Search for the cell housing the specified text and yield its [x, y] center coordinate. 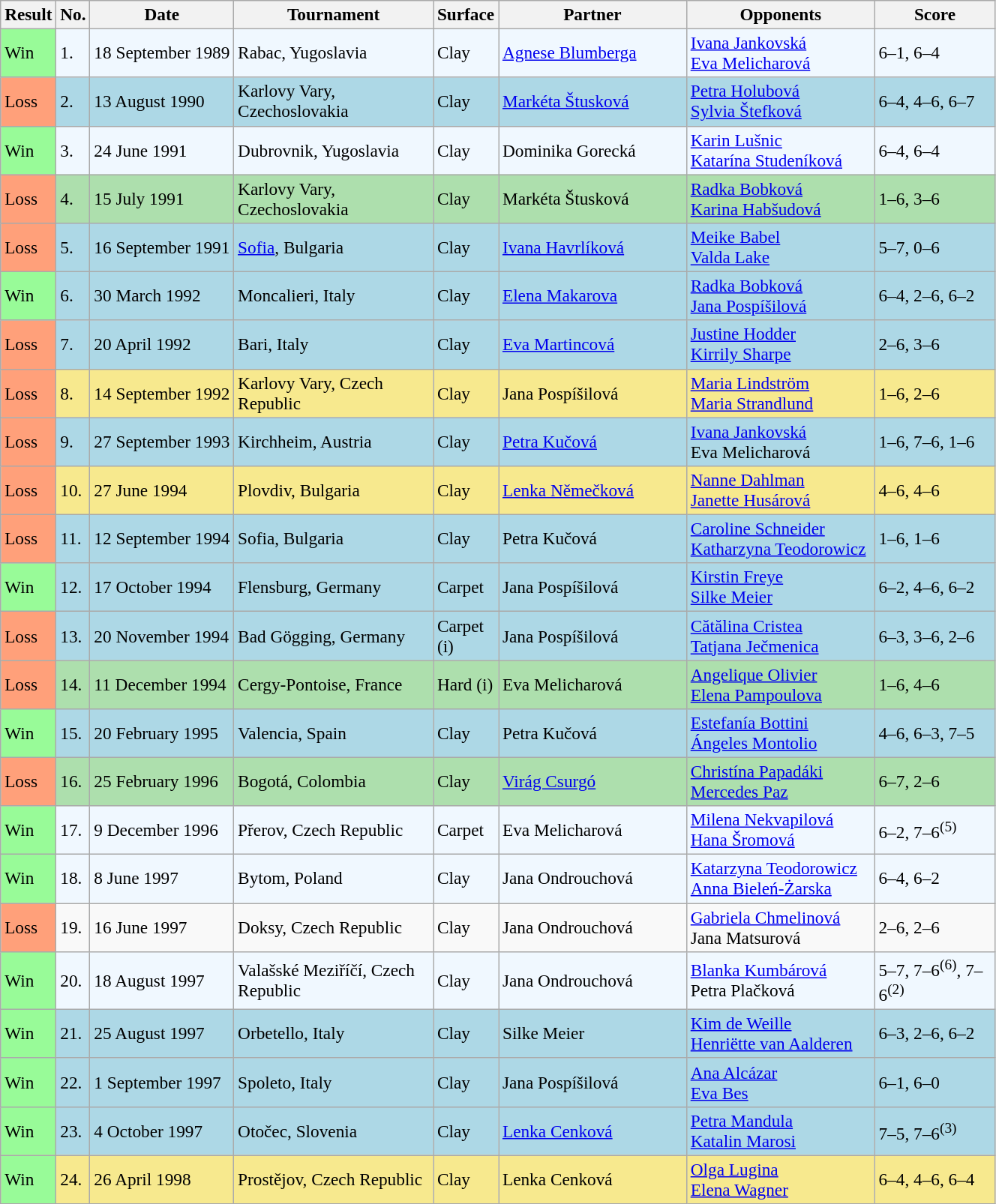
16. [73, 781]
Score [934, 14]
Petra Holubová Sylvia Štefková [780, 102]
Olga Lugina Elena Wagner [780, 1180]
6–2, 7–6(5) [934, 831]
Partner [592, 14]
Christína Papadáki Mercedes Paz [780, 781]
6–3, 3–6, 2–6 [934, 636]
1–6, 3–6 [934, 198]
1–6, 4–6 [934, 684]
13 August 1990 [162, 102]
6–7, 2–6 [934, 781]
Přerov, Czech Republic [334, 831]
Surface [466, 14]
Doksy, Czech Republic [334, 927]
Dubrovnik, Yugoslavia [334, 150]
15. [73, 733]
7. [73, 345]
6–1, 6–4 [934, 52]
21. [73, 1033]
Meike Babel Valda Lake [780, 247]
30 March 1992 [162, 295]
2–6, 3–6 [934, 345]
Maria Lindström Maria Strandlund [780, 393]
Milena Nekvapilová Hana Šromová [780, 831]
20. [73, 981]
6–4, 6–4 [934, 150]
26 April 1998 [162, 1180]
Cergy-Pontoise, France [334, 684]
Karin Lušnic Katarína Studeníková [780, 150]
25 February 1996 [162, 781]
Opponents [780, 14]
11 December 1994 [162, 684]
20 April 1992 [162, 345]
Bad Gögging, Germany [334, 636]
13. [73, 636]
18 August 1997 [162, 981]
Tournament [334, 14]
Caroline Schneider Katharzyna Teodorowicz [780, 538]
17. [73, 831]
Bari, Italy [334, 345]
16 June 1997 [162, 927]
Angelique Olivier Elena Pampoulova [780, 684]
Kirstin Freye Silke Meier [780, 588]
6–2, 4–6, 6–2 [934, 588]
Kirchheim, Austria [334, 441]
1–6, 1–6 [934, 538]
Plovdiv, Bulgaria [334, 490]
Spoleto, Italy [334, 1083]
23. [73, 1131]
Flensburg, Germany [334, 588]
15 July 1991 [162, 198]
Valencia, Spain [334, 733]
1. [73, 52]
Petra Mandula Katalin Marosi [780, 1131]
17 October 1994 [162, 588]
9 December 1996 [162, 831]
6. [73, 295]
Date [162, 14]
6–4, 4–6, 6–7 [934, 102]
Radka Bobková Karina Habšudová [780, 198]
5–7, 7–6(6), 7–6(2) [934, 981]
Cătălina Cristea Tatjana Ječmenica [780, 636]
Bogotá, Colombia [334, 781]
Nanne Dahlman Janette Husárová [780, 490]
Rabac, Yugoslavia [334, 52]
27 June 1994 [162, 490]
10. [73, 490]
9. [73, 441]
22. [73, 1083]
18. [73, 879]
1–6, 7–6, 1–6 [934, 441]
2. [73, 102]
8. [73, 393]
24. [73, 1180]
2–6, 2–6 [934, 927]
Hard (i) [466, 684]
Valašské Meziříčí, Czech Republic [334, 981]
Blanka Kumbárová Petra Plačková [780, 981]
24 June 1991 [162, 150]
1 September 1997 [162, 1083]
Orbetello, Italy [334, 1033]
Prostějov, Czech Republic [334, 1180]
Carpet (i) [466, 636]
Radka Bobková Jana Pospíšilová [780, 295]
4 October 1997 [162, 1131]
3. [73, 150]
Katarzyna Teodorowicz Anna Bieleń-Żarska [780, 879]
19. [73, 927]
Ana Alcázar Eva Bes [780, 1083]
18 September 1989 [162, 52]
Lenka Němečková [592, 490]
Moncalieri, Italy [334, 295]
Bytom, Poland [334, 879]
Silke Meier [592, 1033]
Karlovy Vary, Czech Republic [334, 393]
14 September 1992 [162, 393]
6–4, 6–2 [934, 879]
5. [73, 247]
27 September 1993 [162, 441]
5–7, 0–6 [934, 247]
7–5, 7–6(3) [934, 1131]
6–1, 6–0 [934, 1083]
Ivana Havrlíková [592, 247]
20 November 1994 [162, 636]
No. [73, 14]
Dominika Gorecká [592, 150]
14. [73, 684]
Result [28, 14]
Kim de Weille Henriëtte van Aalderen [780, 1033]
Otočec, Slovenia [334, 1131]
6–4, 2–6, 6–2 [934, 295]
4–6, 4–6 [934, 490]
1–6, 2–6 [934, 393]
12. [73, 588]
16 September 1991 [162, 247]
6–3, 2–6, 6–2 [934, 1033]
Justine Hodder Kirrily Sharpe [780, 345]
25 August 1997 [162, 1033]
4–6, 6–3, 7–5 [934, 733]
20 February 1995 [162, 733]
4. [73, 198]
Eva Martincová [592, 345]
Agnese Blumberga [592, 52]
Estefanía Bottini Ángeles Montolio [780, 733]
Gabriela Chmelinová Jana Matsurová [780, 927]
12 September 1994 [162, 538]
11. [73, 538]
Elena Makarova [592, 295]
Virág Csurgó [592, 781]
6–4, 4–6, 6–4 [934, 1180]
8 June 1997 [162, 879]
